Find where the given text appears and provide that cell's center as [x, y] coordinate. 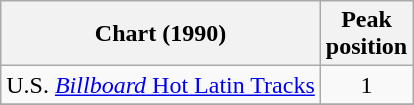
1 [366, 85]
U.S. Billboard Hot Latin Tracks [161, 85]
Peakposition [366, 34]
Chart (1990) [161, 34]
